Detect which cell encompasses the target text, then output its (X, Y) center coordinate. 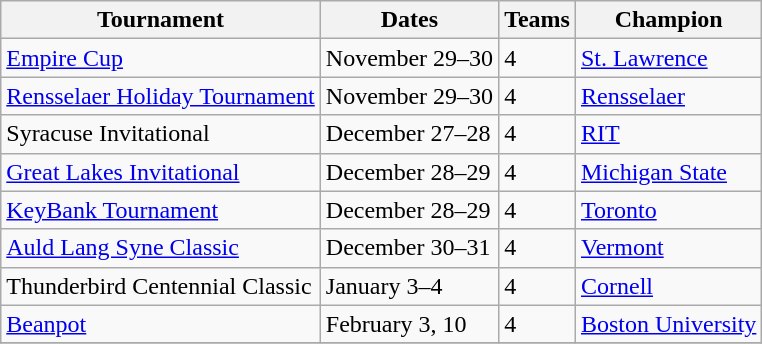
St. Lawrence (668, 58)
Thunderbird Centennial Classic (161, 286)
Beanpot (161, 324)
Toronto (668, 210)
Cornell (668, 286)
Empire Cup (161, 58)
Teams (538, 20)
Vermont (668, 248)
KeyBank Tournament (161, 210)
Auld Lang Syne Classic (161, 248)
Tournament (161, 20)
Syracuse Invitational (161, 134)
Michigan State (668, 172)
December 30–31 (409, 248)
Boston University (668, 324)
Dates (409, 20)
Rensselaer Holiday Tournament (161, 96)
Rensselaer (668, 96)
Great Lakes Invitational (161, 172)
December 27–28 (409, 134)
January 3–4 (409, 286)
Champion (668, 20)
RIT (668, 134)
February 3, 10 (409, 324)
